Return [X, Y] of the center of cell containing provided text 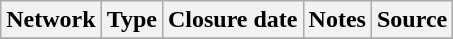
Network [51, 20]
Notes [337, 20]
Type [132, 20]
Closure date [232, 20]
Source [412, 20]
